Determine the [x, y] coordinate at the center of the cell enclosing the given text.  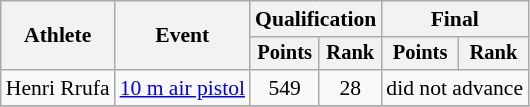
549 [284, 88]
Event [182, 36]
Final [454, 19]
did not advance [454, 88]
Henri Rrufa [58, 88]
Qualification [316, 19]
10 m air pistol [182, 88]
Athlete [58, 36]
28 [350, 88]
